Extract the (X, Y) coordinate from the center of the cell holding the provided text.  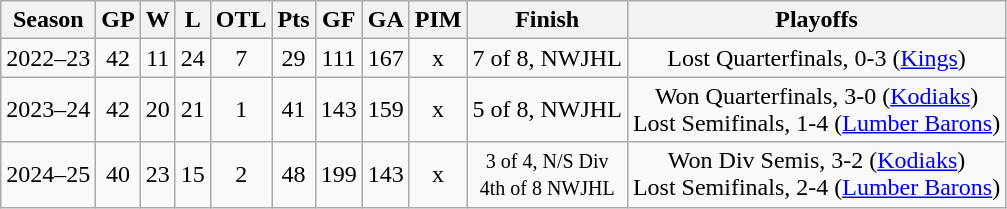
167 (386, 58)
11 (158, 58)
23 (158, 174)
111 (338, 58)
48 (294, 174)
Finish (547, 20)
PIM (438, 20)
GP (118, 20)
2 (241, 174)
7 (241, 58)
2023–24 (48, 110)
Won Div Semis, 3-2 (Kodiaks)Lost Semifinals, 2-4 (Lumber Barons) (816, 174)
5 of 8, NWJHL (547, 110)
3 of 4, N/S Div4th of 8 NWJHL (547, 174)
29 (294, 58)
Playoffs (816, 20)
7 of 8, NWJHL (547, 58)
24 (192, 58)
Won Quarterfinals, 3-0 (Kodiaks)Lost Semifinals, 1-4 (Lumber Barons) (816, 110)
Lost Quarterfinals, 0-3 (Kings) (816, 58)
199 (338, 174)
20 (158, 110)
W (158, 20)
15 (192, 174)
GF (338, 20)
2024–25 (48, 174)
21 (192, 110)
159 (386, 110)
2022–23 (48, 58)
Pts (294, 20)
Season (48, 20)
GA (386, 20)
41 (294, 110)
1 (241, 110)
L (192, 20)
OTL (241, 20)
40 (118, 174)
